Output the (X, Y) coordinate of the center of the cell containing the given text.  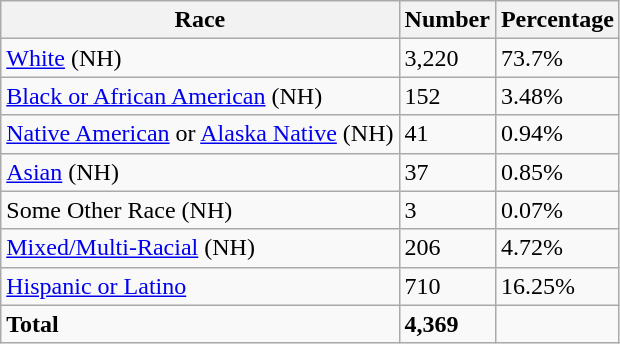
Race (200, 20)
Hispanic or Latino (200, 286)
White (NH) (200, 58)
16.25% (557, 286)
0.07% (557, 210)
4.72% (557, 248)
152 (447, 96)
Percentage (557, 20)
Number (447, 20)
Total (200, 324)
73.7% (557, 58)
37 (447, 172)
Mixed/Multi-Racial (NH) (200, 248)
4,369 (447, 324)
Black or African American (NH) (200, 96)
710 (447, 286)
0.85% (557, 172)
3.48% (557, 96)
41 (447, 134)
Some Other Race (NH) (200, 210)
Asian (NH) (200, 172)
3,220 (447, 58)
0.94% (557, 134)
206 (447, 248)
Native American or Alaska Native (NH) (200, 134)
3 (447, 210)
